For the text-containing cell, return its midpoint in [X, Y] coordinate format. 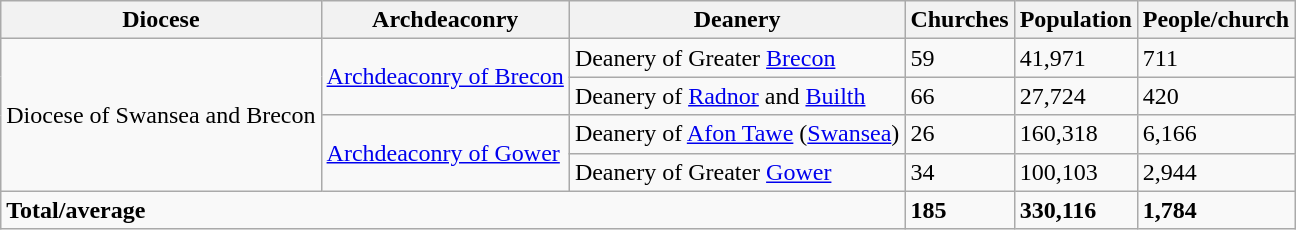
6,166 [1216, 134]
100,103 [1076, 172]
Population [1076, 20]
Deanery of Afon Tawe (Swansea) [737, 134]
330,116 [1076, 210]
Diocese [161, 20]
59 [960, 58]
Archdeaconry [445, 20]
66 [960, 96]
Deanery of Greater Brecon [737, 58]
People/church [1216, 20]
26 [960, 134]
Diocese of Swansea and Brecon [161, 115]
Archdeaconry of Brecon [445, 77]
Churches [960, 20]
1,784 [1216, 210]
34 [960, 172]
711 [1216, 58]
2,944 [1216, 172]
Deanery of Greater Gower [737, 172]
Archdeaconry of Gower [445, 153]
160,318 [1076, 134]
Deanery [737, 20]
420 [1216, 96]
27,724 [1076, 96]
Deanery of Radnor and Builth [737, 96]
Total/average [453, 210]
185 [960, 210]
41,971 [1076, 58]
